Find where the given text appears and provide that cell's center as [X, Y] coordinate. 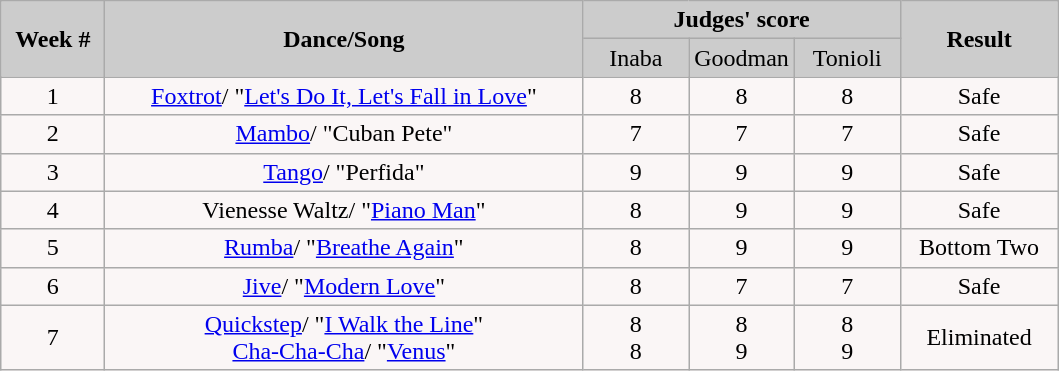
Result [979, 39]
Tonioli [847, 58]
Mambo/ "Cuban Pete" [344, 134]
Tango/ "Perfida" [344, 172]
Inaba [636, 58]
Eliminated [979, 338]
Goodman [742, 58]
Vienesse Waltz/ "Piano Man" [344, 210]
3 [53, 172]
88 [636, 338]
Quickstep/ "I Walk the Line"Cha-Cha-Cha/ "Venus" [344, 338]
1 [53, 96]
Jive/ "Modern Love" [344, 286]
Bottom Two [979, 248]
Dance/Song [344, 39]
6 [53, 286]
Rumba/ "Breathe Again" [344, 248]
4 [53, 210]
5 [53, 248]
Judges' score [742, 20]
2 [53, 134]
Week # [53, 39]
Foxtrot/ "Let's Do It, Let's Fall in Love" [344, 96]
